Pinpoint the cell where the given text exists, returning its (X, Y) midpoint coordinate. 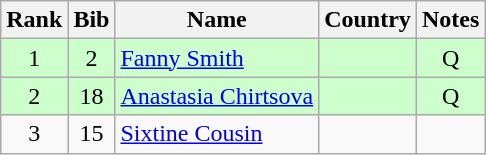
18 (92, 96)
Fanny Smith (217, 58)
Notes (450, 20)
Country (368, 20)
3 (34, 134)
Name (217, 20)
1 (34, 58)
Anastasia Chirtsova (217, 96)
Rank (34, 20)
15 (92, 134)
Sixtine Cousin (217, 134)
Bib (92, 20)
